Pinpoint the cell where the given text exists, returning its [x, y] midpoint coordinate. 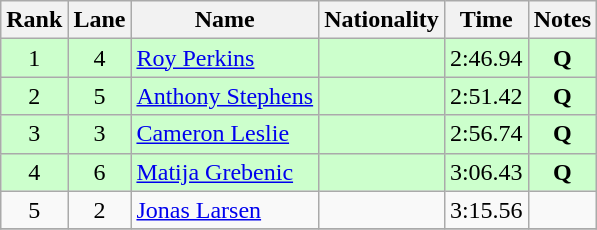
Matija Grebenic [225, 172]
Time [486, 20]
3:06.43 [486, 172]
Lane [100, 20]
Rank [34, 20]
2:56.74 [486, 134]
Nationality [382, 20]
2:46.94 [486, 58]
Name [225, 20]
Notes [562, 20]
6 [100, 172]
Roy Perkins [225, 58]
1 [34, 58]
3:15.56 [486, 210]
Jonas Larsen [225, 210]
2:51.42 [486, 96]
Cameron Leslie [225, 134]
Anthony Stephens [225, 96]
